Detect which cell encompasses the target text, then output its [x, y] center coordinate. 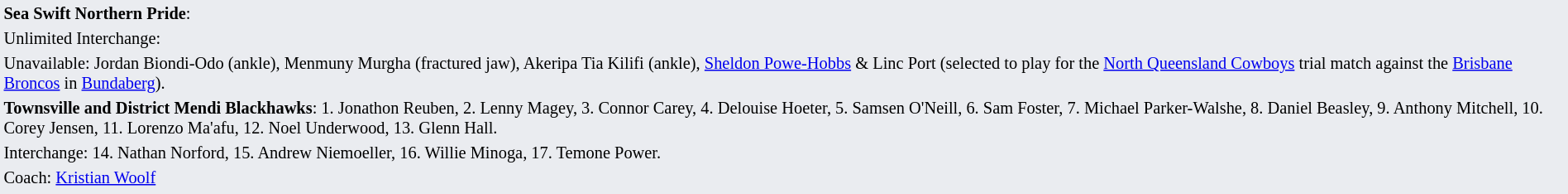
Unlimited Interchange: [784, 38]
Sea Swift Northern Pride: [784, 13]
Interchange: 14. Nathan Norford, 15. Andrew Niemoeller, 16. Willie Minoga, 17. Temone Power. [784, 153]
Coach: Kristian Woolf [784, 177]
